Identify which cell holds the provided text, then report its [X, Y] central coordinate. 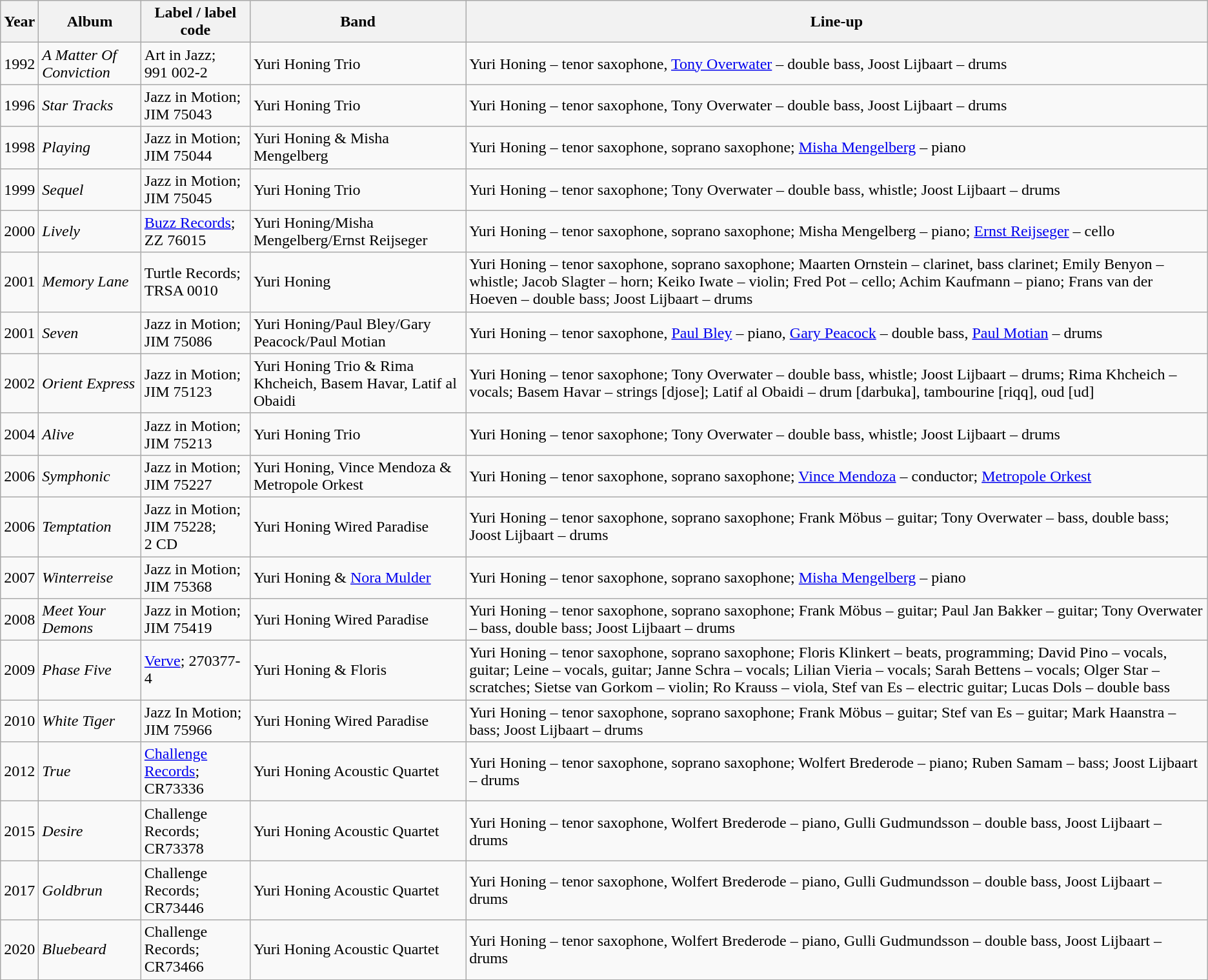
Yuri Honing & Nora Mulder [357, 577]
Jazz in Motion;JIM 75123 [195, 383]
Meet Your Demons [90, 619]
1998 [19, 147]
Star Tracks [90, 106]
Jazz in Motion;JIM 75419 [195, 619]
Challenge Records;CR73336 [195, 772]
Orient Express [90, 383]
Jazz in Motion;JIM 75044 [195, 147]
Verve; 270377-4 [195, 670]
Line-up [837, 22]
2015 [19, 831]
Challenge Records; CR73378 [195, 831]
Temptation [90, 526]
Winterreise [90, 577]
Phase Five [90, 670]
Challenge Records; CR73446 [195, 890]
True [90, 772]
Yuri Honing & Floris [357, 670]
Jazz in Motion;JIM 75213 [195, 434]
Yuri Honing – tenor saxophone, soprano saxophone; Vince Mendoza – conductor; Metropole Orkest [837, 476]
Yuri Honing – tenor saxophone, Paul Bley – piano, Gary Peacock – double bass, Paul Motian – drums [837, 333]
Jazz in Motion;JIM 75043 [195, 106]
Yuri Honing [357, 282]
Label / label code [195, 22]
Jazz In Motion;JIM 75966 [195, 721]
2012 [19, 772]
2004 [19, 434]
Lively [90, 231]
Sequel [90, 190]
2010 [19, 721]
Art in Jazz;991 002-2 [195, 63]
Jazz in Motion;JIM 75045 [195, 190]
Symphonic [90, 476]
2008 [19, 619]
Yuri Honing – tenor saxophone, soprano saxophone; Misha Mengelberg – piano; Ernst Reijseger – cello [837, 231]
2020 [19, 950]
Playing [90, 147]
Memory Lane [90, 282]
2000 [19, 231]
Yuri Honing/Paul Bley/Gary Peacock/Paul Motian [357, 333]
Yuri Honing/Misha Mengelberg/Ernst Reijseger [357, 231]
Yuri Honing Trio & Rima Khcheich, Basem Havar, Latif al Obaidi [357, 383]
Jazz in Motion;JIM 75086 [195, 333]
Year [19, 22]
1996 [19, 106]
2002 [19, 383]
Yuri Honing, Vince Mendoza & Metropole Orkest [357, 476]
Jazz in Motion;JIM 75227 [195, 476]
Band [357, 22]
Desire [90, 831]
1999 [19, 190]
Jazz in Motion;JIM 75228;2 CD [195, 526]
Alive [90, 434]
Yuri Honing – tenor saxophone, soprano saxophone; Wolfert Brederode – piano; Ruben Samam – bass; Joost Lijbaart – drums [837, 772]
Turtle Records; TRSA 0010 [195, 282]
White Tiger [90, 721]
Goldbrun [90, 890]
1992 [19, 63]
Jazz in Motion;JIM 75368 [195, 577]
Yuri Honing – tenor saxophone, soprano saxophone; Frank Möbus – guitar; Stef van Es – guitar; Mark Haanstra – bass; Joost Lijbaart – drums [837, 721]
Bluebeard [90, 950]
Album [90, 22]
Yuri Honing & Misha Mengelberg [357, 147]
2017 [19, 890]
Buzz Records;ZZ 76015 [195, 231]
Yuri Honing – tenor saxophone, soprano saxophone; Frank Möbus – guitar; Tony Overwater – bass, double bass; Joost Lijbaart – drums [837, 526]
2009 [19, 670]
Challenge Records; CR73466 [195, 950]
Seven [90, 333]
2007 [19, 577]
A Matter Of Conviction [90, 63]
